Return (X, Y) of the center of cell containing provided text 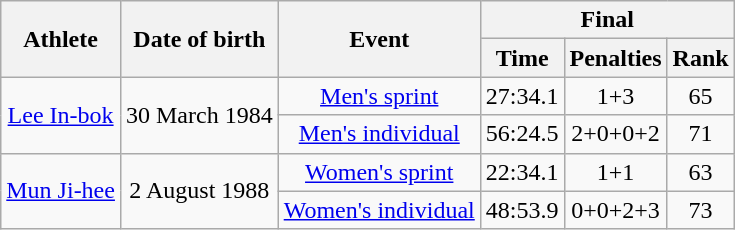
Women's sprint (379, 172)
1+1 (616, 172)
Penalties (616, 58)
Mun Ji-hee (61, 191)
Men's individual (379, 134)
Men's sprint (379, 96)
0+0+2+3 (616, 210)
73 (700, 210)
Time (522, 58)
30 March 1984 (199, 115)
Athlete (61, 39)
56:24.5 (522, 134)
65 (700, 96)
Lee In-bok (61, 115)
Rank (700, 58)
Event (379, 39)
48:53.9 (522, 210)
63 (700, 172)
71 (700, 134)
Final (607, 20)
1+3 (616, 96)
Date of birth (199, 39)
2 August 1988 (199, 191)
Women's individual (379, 210)
22:34.1 (522, 172)
27:34.1 (522, 96)
2+0+0+2 (616, 134)
